Pinpoint the cell where the given text exists, returning its [X, Y] midpoint coordinate. 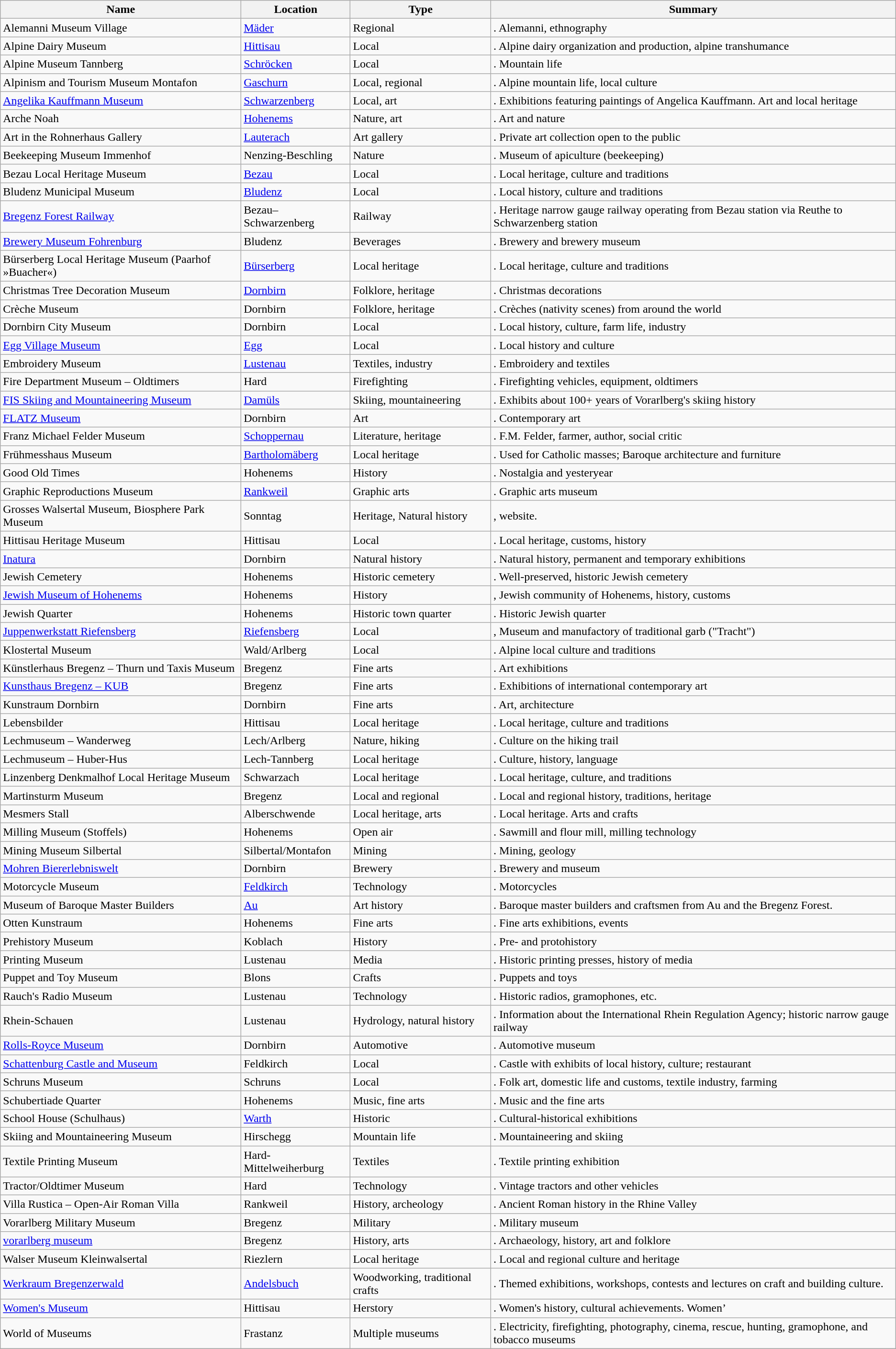
Tractor/Oldtimer Museum [121, 1186]
, website. [694, 515]
Bezau Local Heritage Museum [121, 173]
Open air [421, 832]
. Museum of apiculture (beekeeping) [694, 155]
Nature, hiking [421, 741]
. Textile printing exhibition [694, 1161]
. Local and regional culture and heritage [694, 1259]
Prehistory Museum [121, 941]
. Alpine dairy organization and production, alpine transhumance [694, 46]
. Mountaineering and skiing [694, 1136]
Klostertal Museum [121, 650]
. Exhibitions of international contemporary art [694, 686]
. Military museum [694, 1223]
Textiles, industry [421, 363]
Schruns [296, 1082]
Local and regional [421, 795]
Nature, art [421, 119]
Egg [296, 345]
Warth [296, 1118]
Bregenz Forest Railway [121, 216]
. Exhibitions featuring paintings of Angelica Kauffmann. Art and local heritage [694, 101]
Angelika Kauffmann Museum [121, 101]
Mining Museum Silbertal [121, 850]
. Historic Jewish quarter [694, 613]
History, arts [421, 1241]
, Jewish community of Hohenems, history, customs [694, 595]
. Ancient Roman history in the Rhine Valley [694, 1204]
. Local history, culture, farm life, industry [694, 327]
Blons [296, 978]
Textiles [421, 1161]
Werkraum Bregenzerwald [121, 1283]
Beverages [421, 241]
. Used for Catholic masses; Baroque architecture and furniture [694, 454]
. Christmas decorations [694, 291]
Brewery Museum Fohrenburg [121, 241]
Egg Village Museum [121, 345]
Gaschurn [296, 82]
. Automotive museum [694, 1045]
FLATZ Museum [121, 418]
Frühmesshaus Museum [121, 454]
Crèche Museum [121, 309]
Herstory [421, 1308]
Alemanni Museum Village [121, 28]
Alpinism and Tourism Museum Montafon [121, 82]
Grosses Walsertal Museum, Biosphere Park Museum [121, 515]
Art [421, 418]
. Pre- and protohistory [694, 941]
Schattenburg Castle and Museum [121, 1064]
, Museum and manufactory of traditional garb ("Tracht") [694, 632]
Women's Museum [121, 1308]
. Local and regional history, traditions, heritage [694, 795]
Local, art [421, 101]
Mining [421, 850]
Vorarlberg Military Museum [121, 1223]
Bürserberg Local Heritage Museum (Paarhof »Buacher«) [121, 266]
Mohren Biererlebniswelt [121, 869]
Bludenz Municipal Museum [121, 192]
Lauterach [296, 137]
Alpine Museum Tannberg [121, 64]
. Embroidery and textiles [694, 363]
FIS Skiing and Mountaineering Museum [121, 400]
. Local history, culture and traditions [694, 192]
. Local heritage, culture, and traditions [694, 777]
. Graphic arts museum [694, 491]
Schwarzach [296, 777]
. Fine arts exhibitions, events [694, 923]
. Local history and culture [694, 345]
Bezau–Schwarzenberg [296, 216]
Juppenwerkstatt Riefensberg [121, 632]
. Motorcycles [694, 887]
Villa Rustica – Open-Air Roman Villa [121, 1204]
Woodworking, traditional crafts [421, 1283]
Media [421, 960]
Koblach [296, 941]
Schubertiade Quarter [121, 1100]
Hirschegg [296, 1136]
Silbertal/Montafon [296, 850]
Hittisau Heritage Museum [121, 540]
Historic cemetery [421, 577]
Nenzing-Beschling [296, 155]
Printing Museum [121, 960]
Franz Michael Felder Museum [121, 436]
Bartholomäberg [296, 454]
Good Old Times [121, 473]
Schoppernau [296, 436]
. Art and nature [694, 119]
. Firefighting vehicles, equipment, oldtimers [694, 382]
. Music and the fine arts [694, 1100]
Christmas Tree Decoration Museum [121, 291]
Wald/Arlberg [296, 650]
Graphic arts [421, 491]
. Art, architecture [694, 704]
vorarlberg museum [121, 1241]
Mäder [296, 28]
Summary [694, 10]
. Local heritage. Arts and crafts [694, 814]
Beekeeping Museum Immenhof [121, 155]
Military [421, 1223]
. Well-preserved, historic Jewish cemetery [694, 577]
. Baroque master builders and craftsmen from Au and the Bregenz Forest. [694, 905]
Skiing, mountaineering [421, 400]
. Contemporary art [694, 418]
Multiple museums [421, 1333]
Jewish Cemetery [121, 577]
. Mountain life [694, 64]
Art in the Rohnerhaus Gallery [121, 137]
Historic [421, 1118]
Künstlerhaus Bregenz – Thurn und Taxis Museum [121, 668]
World of Museums [121, 1333]
. F.M. Felder, farmer, author, social critic [694, 436]
Embroidery Museum [121, 363]
History, archeology [421, 1204]
Hydrology, natural history [421, 1021]
. Electricity, firefighting, photography, cinema, rescue, hunting, gramophone, and tobacco museums [694, 1333]
Lebensbilder [121, 723]
. Art exhibitions [694, 668]
Local heritage, arts [421, 814]
. Puppets and toys [694, 978]
Bezau [296, 173]
Lech/Arlberg [296, 741]
. Brewery and brewery museum [694, 241]
Historic town quarter [421, 613]
Nature [421, 155]
Schruns Museum [121, 1082]
. Natural history, permanent and temporary exhibitions [694, 559]
Location [296, 10]
Museum of Baroque Master Builders [121, 905]
Inatura [121, 559]
Dornbirn City Museum [121, 327]
. Archaeology, history, art and folklore [694, 1241]
Art gallery [421, 137]
School House (Schulhaus) [121, 1118]
Walser Museum Kleinwalsertal [121, 1259]
Regional [421, 28]
Alpine Dairy Museum [121, 46]
. Crèches (nativity scenes) from around the world [694, 309]
Local, regional [421, 82]
. Historic printing presses, history of media [694, 960]
. Heritage narrow gauge railway operating from Bezau station via Reuthe to Schwarzenberg station [694, 216]
. Themed exhibitions, workshops, contests and lectures on craft and building culture. [694, 1283]
. Vintage tractors and other vehicles [694, 1186]
Music, fine arts [421, 1100]
Milling Museum (Stoffels) [121, 832]
Alberschwende [296, 814]
. Information about the International Rhein Regulation Agency; historic narrow gauge railway [694, 1021]
Crafts [421, 978]
. Historic radios, gramophones, etc. [694, 996]
Frastanz [296, 1333]
. Folk art, domestic life and customs, textile industry, farming [694, 1082]
Name [121, 10]
. Nostalgia and yesteryear [694, 473]
Puppet and Toy Museum [121, 978]
Brewery [421, 869]
Riefensberg [296, 632]
Fire Department Museum – Oldtimers [121, 382]
. Women's history, cultural achievements. Women’ [694, 1308]
Hard-Mittelweiherburg [296, 1161]
Arche Noah [121, 119]
Skiing and Mountaineering Museum [121, 1136]
Au [296, 905]
. Alpine mountain life, local culture [694, 82]
Sonntag [296, 515]
Rhein-Schauen [121, 1021]
Lechmuseum – Huber-Hus [121, 759]
. Culture, history, language [694, 759]
Lechmuseum – Wanderweg [121, 741]
Kunsthaus Bregenz – KUB [121, 686]
Jewish Museum of Hohenems [121, 595]
. Culture on the hiking trail [694, 741]
Schwarzenberg [296, 101]
Textile Printing Museum [121, 1161]
Riezlern [296, 1259]
. Exhibits about 100+ years of Vorarlberg's skiing history [694, 400]
. Alemanni, ethnography [694, 28]
Type [421, 10]
Kunstraum Dornbirn [121, 704]
Bürserberg [296, 266]
Martinsturm Museum [121, 795]
Andelsbuch [296, 1283]
Mesmers Stall [121, 814]
Linzenberg Denkmalhof Local Heritage Museum [121, 777]
. Local heritage, customs, history [694, 540]
Rauch's Radio Museum [121, 996]
Literature, heritage [421, 436]
Rolls-Royce Museum [121, 1045]
Lech-Tannberg [296, 759]
. Castle with exhibits of local history, culture; restaurant [694, 1064]
. Private art collection open to the public [694, 137]
. Alpine local culture and traditions [694, 650]
Automotive [421, 1045]
Graphic Reproductions Museum [121, 491]
Otten Kunstraum [121, 923]
Motorcycle Museum [121, 887]
Mountain life [421, 1136]
Firefighting [421, 382]
Natural history [421, 559]
Jewish Quarter [121, 613]
. Mining, geology [694, 850]
Damüls [296, 400]
Railway [421, 216]
Schröcken [296, 64]
. Brewery and museum [694, 869]
. Sawmill and flour mill, milling technology [694, 832]
. Cultural-historical exhibitions [694, 1118]
Heritage, Natural history [421, 515]
Art history [421, 905]
